Identify which cell holds the provided text, then report its [x, y] central coordinate. 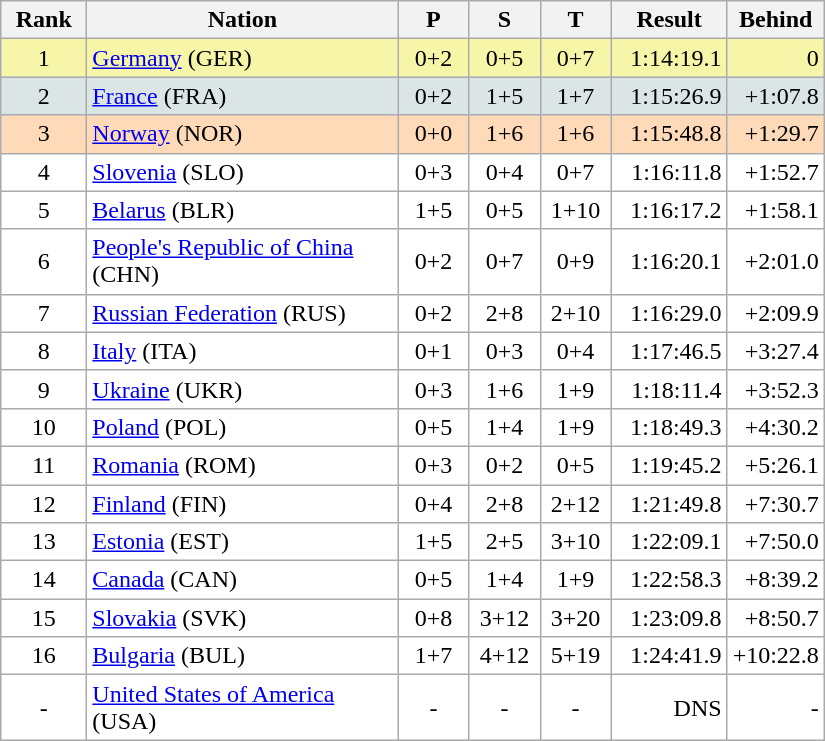
+7:30.7 [776, 503]
1:14:19.1 [669, 58]
United States of America (USA) [242, 708]
Slovakia (SVK) [242, 618]
1+10 [576, 210]
2 [44, 96]
+8:50.7 [776, 618]
1:18:49.3 [669, 427]
1:16:11.8 [669, 172]
Canada (CAN) [242, 580]
1 [44, 58]
+1:58.1 [776, 210]
+2:01.0 [776, 262]
4 [44, 172]
Result [669, 20]
9 [44, 389]
1:21:49.8 [669, 503]
+1:07.8 [776, 96]
2+10 [576, 313]
Rank [44, 20]
1:18:11.4 [669, 389]
0+9 [576, 262]
+5:26.1 [776, 465]
Italy (ITA) [242, 351]
0+8 [434, 618]
Romania (ROM) [242, 465]
8 [44, 351]
1:16:29.0 [669, 313]
7 [44, 313]
1:23:09.8 [669, 618]
15 [44, 618]
3 [44, 134]
France (FRA) [242, 96]
+2:09.9 [776, 313]
2+5 [504, 542]
DNS [669, 708]
5+19 [576, 656]
+1:52.7 [776, 172]
S [504, 20]
Poland (POL) [242, 427]
1:19:45.2 [669, 465]
Estonia (EST) [242, 542]
+3:52.3 [776, 389]
14 [44, 580]
Belarus (BLR) [242, 210]
Behind [776, 20]
T [576, 20]
6 [44, 262]
Nation [242, 20]
3+20 [576, 618]
Slovenia (SLO) [242, 172]
16 [44, 656]
0+1 [434, 351]
0+0 [434, 134]
+10:22.8 [776, 656]
Germany (GER) [242, 58]
Bulgaria (BUL) [242, 656]
1:22:58.3 [669, 580]
1:16:17.2 [669, 210]
11 [44, 465]
+7:50.0 [776, 542]
1:16:20.1 [669, 262]
3+12 [504, 618]
1:24:41.9 [669, 656]
3+10 [576, 542]
Norway (NOR) [242, 134]
12 [44, 503]
+1:29.7 [776, 134]
Ukraine (UKR) [242, 389]
4+12 [504, 656]
1:15:48.8 [669, 134]
People's Republic of China (CHN) [242, 262]
Finland (FIN) [242, 503]
2+12 [576, 503]
1:17:46.5 [669, 351]
10 [44, 427]
+4:30.2 [776, 427]
+8:39.2 [776, 580]
1:22:09.1 [669, 542]
13 [44, 542]
+3:27.4 [776, 351]
0 [776, 58]
1:15:26.9 [669, 96]
P [434, 20]
5 [44, 210]
Russian Federation (RUS) [242, 313]
